Pinpoint the cell where the given text exists, returning its [X, Y] midpoint coordinate. 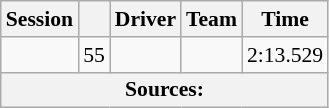
Sources: [164, 90]
55 [94, 55]
Session [40, 19]
2:13.529 [285, 55]
Team [212, 19]
Time [285, 19]
Driver [146, 19]
